Provide the [X, Y] coordinate of the cell's center where the given text is located.  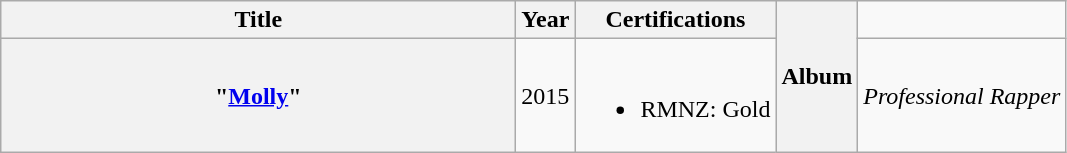
RMNZ: Gold [676, 96]
2015 [546, 96]
Title [258, 20]
"Molly" [258, 96]
Year [546, 20]
Certifications [676, 20]
Professional Rapper [962, 96]
Album [817, 76]
